Extract the (x, y) coordinate from the center of the cell holding the provided text.  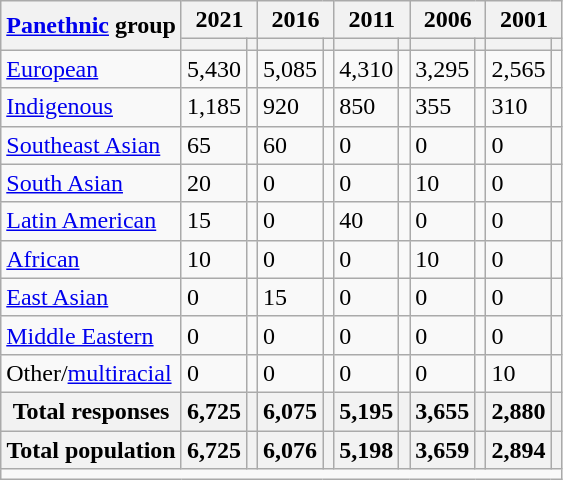
1,185 (214, 107)
6,075 (290, 411)
5,198 (366, 449)
5,195 (366, 411)
4,310 (366, 69)
3,659 (442, 449)
2,894 (518, 449)
Other/multiracial (92, 373)
European (92, 69)
5,430 (214, 69)
Southeast Asian (92, 145)
East Asian (92, 297)
920 (290, 107)
South Asian (92, 183)
2016 (296, 20)
60 (290, 145)
Latin American (92, 221)
2021 (219, 20)
Indigenous (92, 107)
5,085 (290, 69)
2,880 (518, 411)
Panethnic group (92, 26)
3,295 (442, 69)
2,565 (518, 69)
2011 (372, 20)
Total responses (92, 411)
African (92, 259)
2006 (448, 20)
850 (366, 107)
20 (214, 183)
3,655 (442, 411)
310 (518, 107)
65 (214, 145)
Total population (92, 449)
6,076 (290, 449)
40 (366, 221)
2001 (524, 20)
355 (442, 107)
Middle Eastern (92, 335)
